Locate the cell with the specified text and output its (X, Y) center coordinate. 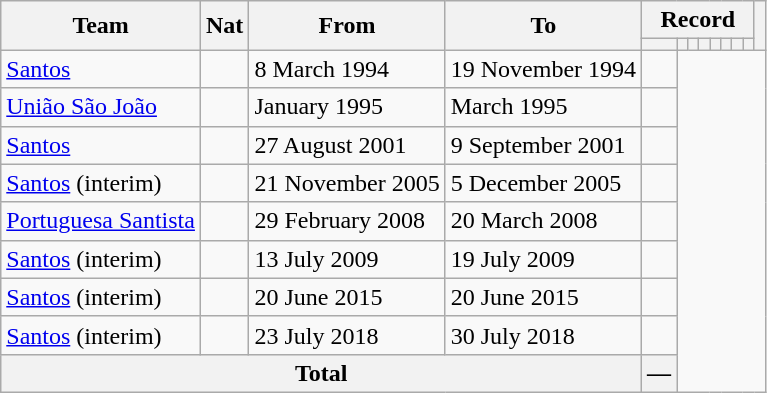
União São João (101, 107)
23 July 2018 (347, 335)
Team (101, 26)
29 February 2008 (347, 221)
8 March 1994 (347, 69)
19 November 1994 (543, 69)
13 July 2009 (347, 259)
From (347, 26)
— (660, 373)
Total (322, 373)
9 September 2001 (543, 145)
January 1995 (347, 107)
Nat (224, 26)
5 December 2005 (543, 183)
To (543, 26)
March 1995 (543, 107)
21 November 2005 (347, 183)
19 July 2009 (543, 259)
27 August 2001 (347, 145)
Record (698, 20)
Portuguesa Santista (101, 221)
30 July 2018 (543, 335)
20 March 2008 (543, 221)
